Scan for the cell matching the given text and deliver its (x, y) coordinate at center. 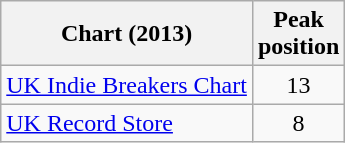
13 (298, 85)
UK Record Store (127, 123)
Peakposition (298, 34)
Chart (2013) (127, 34)
UK Indie Breakers Chart (127, 85)
8 (298, 123)
